Identify which cell holds the provided text, then report its [X, Y] central coordinate. 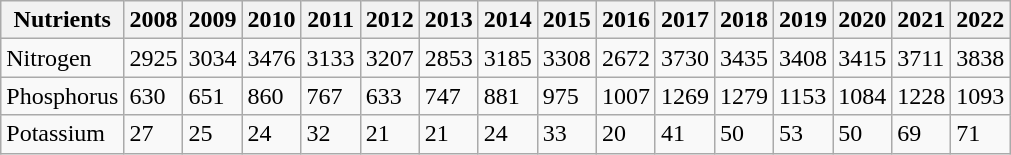
2012 [390, 20]
651 [212, 96]
2672 [626, 58]
3207 [390, 58]
3308 [566, 58]
3415 [862, 58]
2008 [154, 20]
33 [566, 134]
3711 [922, 58]
2017 [684, 20]
69 [922, 134]
Nitrogen [62, 58]
Phosphorus [62, 96]
2021 [922, 20]
1279 [744, 96]
3185 [508, 58]
2009 [212, 20]
3476 [272, 58]
1269 [684, 96]
53 [804, 134]
2010 [272, 20]
Potassium [62, 134]
Nutrients [62, 20]
1153 [804, 96]
2013 [448, 20]
1007 [626, 96]
1228 [922, 96]
633 [390, 96]
881 [508, 96]
2019 [804, 20]
2925 [154, 58]
860 [272, 96]
3034 [212, 58]
2015 [566, 20]
767 [330, 96]
20 [626, 134]
3435 [744, 58]
2018 [744, 20]
25 [212, 134]
3838 [980, 58]
41 [684, 134]
3730 [684, 58]
2014 [508, 20]
32 [330, 134]
1093 [980, 96]
2016 [626, 20]
2011 [330, 20]
1084 [862, 96]
71 [980, 134]
27 [154, 134]
3133 [330, 58]
747 [448, 96]
2853 [448, 58]
3408 [804, 58]
975 [566, 96]
2020 [862, 20]
2022 [980, 20]
630 [154, 96]
